Search for the cell housing the specified text and yield its [X, Y] center coordinate. 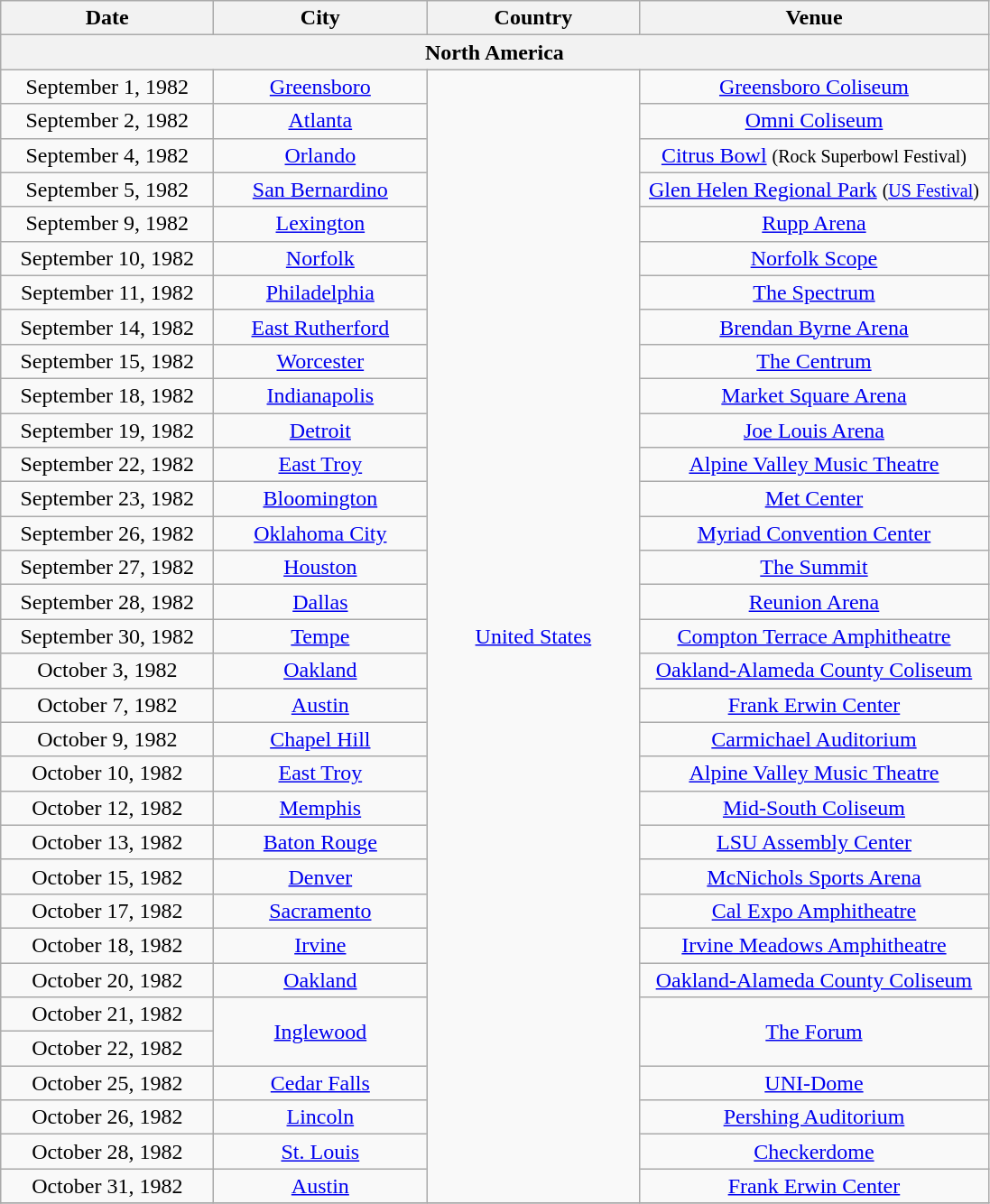
The Centrum [814, 361]
UNI-Dome [814, 1083]
Market Square Arena [814, 395]
September 5, 1982 [107, 190]
Greensboro Coliseum [814, 87]
Cal Expo Amphitheatre [814, 911]
September 14, 1982 [107, 327]
Worcester [320, 361]
Orlando [320, 155]
October 18, 1982 [107, 945]
September 1, 1982 [107, 87]
October 22, 1982 [107, 1049]
October 28, 1982 [107, 1152]
September 11, 1982 [107, 292]
Atlanta [320, 121]
September 30, 1982 [107, 636]
Myriad Convention Center [814, 533]
October 17, 1982 [107, 911]
Mid-South Coliseum [814, 808]
Denver [320, 876]
Philadelphia [320, 292]
Norfolk [320, 258]
September 26, 1982 [107, 533]
Detroit [320, 431]
Venue [814, 18]
Oklahoma City [320, 533]
Cedar Falls [320, 1083]
October 7, 1982 [107, 705]
Joe Louis Arena [814, 431]
Met Center [814, 499]
Carmichael Auditorium [814, 739]
Pershing Auditorium [814, 1117]
September 22, 1982 [107, 465]
McNichols Sports Arena [814, 876]
Irvine [320, 945]
Rupp Arena [814, 224]
September 28, 1982 [107, 602]
Bloomington [320, 499]
Memphis [320, 808]
The Forum [814, 1032]
October 9, 1982 [107, 739]
North America [495, 52]
October 12, 1982 [107, 808]
Dallas [320, 602]
Omni Coliseum [814, 121]
September 19, 1982 [107, 431]
September 27, 1982 [107, 568]
September 18, 1982 [107, 395]
October 21, 1982 [107, 1014]
City [320, 18]
Citrus Bowl (Rock Superbowl Festival) [814, 155]
October 3, 1982 [107, 671]
The Spectrum [814, 292]
October 15, 1982 [107, 876]
Brendan Byrne Arena [814, 327]
San Bernardino [320, 190]
September 23, 1982 [107, 499]
The Summit [814, 568]
September 4, 1982 [107, 155]
October 13, 1982 [107, 842]
East Rutherford [320, 327]
United States [533, 636]
September 2, 1982 [107, 121]
Baton Rouge [320, 842]
September 9, 1982 [107, 224]
Norfolk Scope [814, 258]
Date [107, 18]
October 31, 1982 [107, 1186]
Compton Terrace Amphitheatre [814, 636]
LSU Assembly Center [814, 842]
Houston [320, 568]
Sacramento [320, 911]
Tempe [320, 636]
Glen Helen Regional Park (US Festival) [814, 190]
Reunion Arena [814, 602]
Indianapolis [320, 395]
Inglewood [320, 1032]
Irvine Meadows Amphitheatre [814, 945]
September 15, 1982 [107, 361]
October 26, 1982 [107, 1117]
Checkerdome [814, 1152]
September 10, 1982 [107, 258]
October 10, 1982 [107, 773]
Greensboro [320, 87]
Country [533, 18]
October 25, 1982 [107, 1083]
Lexington [320, 224]
October 20, 1982 [107, 979]
Lincoln [320, 1117]
Chapel Hill [320, 739]
St. Louis [320, 1152]
